Determine the [X, Y] coordinate at the center of the cell enclosing the given text.  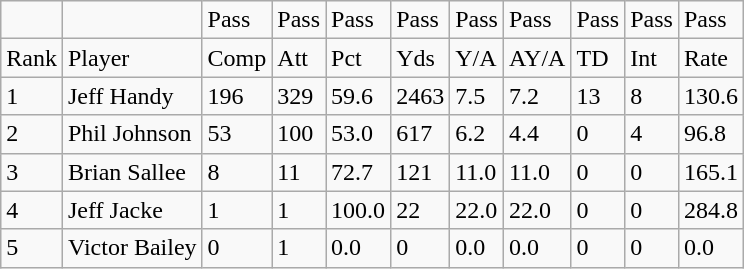
Brian Sallee [132, 172]
Jeff Jacke [132, 210]
Player [132, 58]
329 [299, 96]
TD [598, 58]
96.8 [710, 134]
4.4 [537, 134]
Int [652, 58]
Victor Bailey [132, 248]
11 [299, 172]
100.0 [358, 210]
121 [420, 172]
Pct [358, 58]
Comp [237, 58]
3 [32, 172]
Phil Johnson [132, 134]
Y/A [477, 58]
617 [420, 134]
53.0 [358, 134]
Jeff Handy [132, 96]
53 [237, 134]
Rank [32, 58]
196 [237, 96]
2463 [420, 96]
AY/A [537, 58]
59.6 [358, 96]
Att [299, 58]
5 [32, 248]
130.6 [710, 96]
Rate [710, 58]
Yds [420, 58]
100 [299, 134]
2 [32, 134]
7.5 [477, 96]
6.2 [477, 134]
13 [598, 96]
7.2 [537, 96]
284.8 [710, 210]
22 [420, 210]
72.7 [358, 172]
165.1 [710, 172]
